Output the (x, y) coordinate of the center of the cell containing the given text.  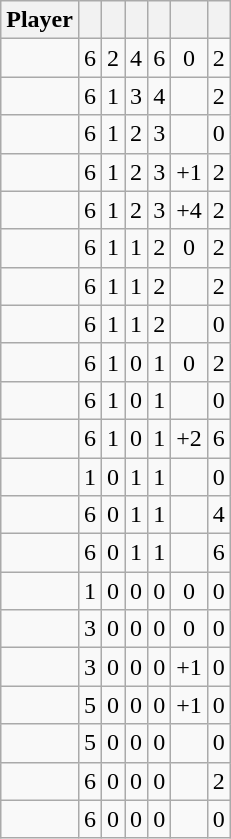
Player (40, 20)
+4 (190, 210)
+2 (190, 438)
